Search for the cell housing the specified text and yield its [X, Y] center coordinate. 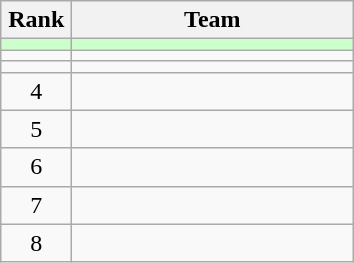
Team [212, 20]
6 [36, 167]
4 [36, 91]
7 [36, 205]
Rank [36, 20]
5 [36, 129]
8 [36, 243]
